Capture the cell that displays the provided text and extract its [x, y] central coordinate. 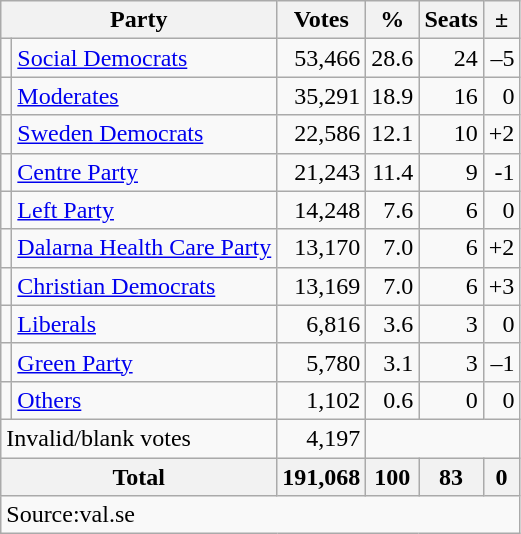
Sweden Democrats [144, 134]
16 [451, 96]
Social Democrats [144, 58]
Centre Party [144, 172]
Source:val.se [260, 515]
12.1 [392, 134]
11.4 [392, 172]
Green Party [144, 362]
Left Party [144, 210]
Party [139, 20]
Christian Democrats [144, 286]
–5 [502, 58]
83 [451, 477]
22,586 [322, 134]
Invalid/blank votes [139, 438]
7.6 [392, 210]
6,816 [322, 324]
24 [451, 58]
35,291 [322, 96]
+3 [502, 286]
21,243 [322, 172]
9 [451, 172]
Dalarna Health Care Party [144, 248]
100 [392, 477]
14,248 [322, 210]
4,197 [322, 438]
Seats [451, 20]
28.6 [392, 58]
5,780 [322, 362]
191,068 [322, 477]
13,169 [322, 286]
Moderates [144, 96]
Others [144, 400]
0.6 [392, 400]
1,102 [322, 400]
–1 [502, 362]
3.1 [392, 362]
Total [139, 477]
3.6 [392, 324]
Votes [322, 20]
13,170 [322, 248]
± [502, 20]
10 [451, 134]
% [392, 20]
53,466 [322, 58]
-1 [502, 172]
Liberals [144, 324]
18.9 [392, 96]
